From the cell containing the given text, extract its center point as (x, y) coordinate. 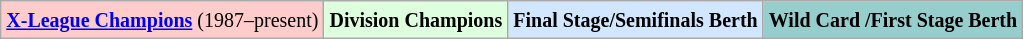
X-League Champions (1987–present) (162, 20)
Division Champions (416, 20)
Final Stage/Semifinals Berth (636, 20)
Wild Card /First Stage Berth (892, 20)
